Locate the cell with the specified text and output its [X, Y] center coordinate. 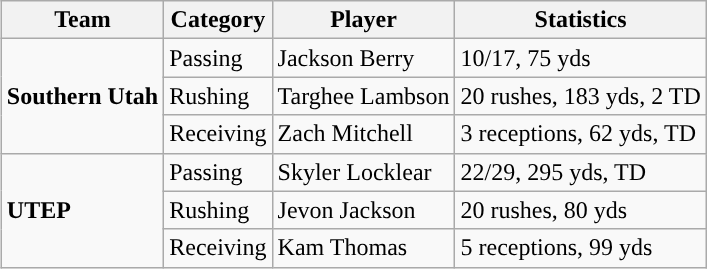
Player [364, 20]
Statistics [580, 20]
Team [82, 20]
Southern Utah [82, 96]
UTEP [82, 210]
20 rushes, 80 yds [580, 210]
10/17, 75 yds [580, 58]
Zach Mitchell [364, 134]
20 rushes, 183 yds, 2 TD [580, 96]
3 receptions, 62 yds, TD [580, 134]
Targhee Lambson [364, 96]
Skyler Locklear [364, 172]
Jackson Berry [364, 58]
5 receptions, 99 yds [580, 248]
Jevon Jackson [364, 210]
Category [218, 20]
Kam Thomas [364, 248]
22/29, 295 yds, TD [580, 172]
